Locate the cell with the specified text and output its [x, y] center coordinate. 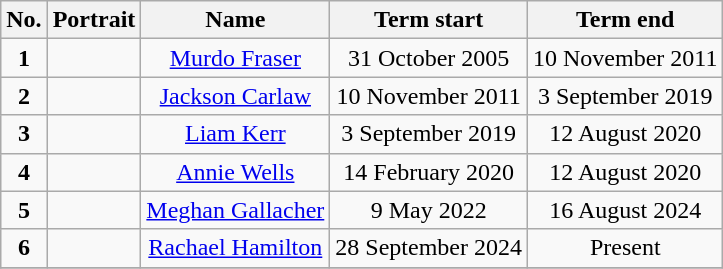
Term end [626, 20]
Meghan Gallacher [236, 210]
14 February 2020 [429, 172]
Liam Kerr [236, 134]
28 September 2024 [429, 248]
4 [24, 172]
Annie Wells [236, 172]
Murdo Fraser [236, 58]
6 [24, 248]
Term start [429, 20]
Present [626, 248]
16 August 2024 [626, 210]
1 [24, 58]
Jackson Carlaw [236, 96]
2 [24, 96]
Rachael Hamilton [236, 248]
Portrait [94, 20]
3 [24, 134]
9 May 2022 [429, 210]
Name [236, 20]
31 October 2005 [429, 58]
No. [24, 20]
5 [24, 210]
